Return (X, Y) of the center of cell containing provided text 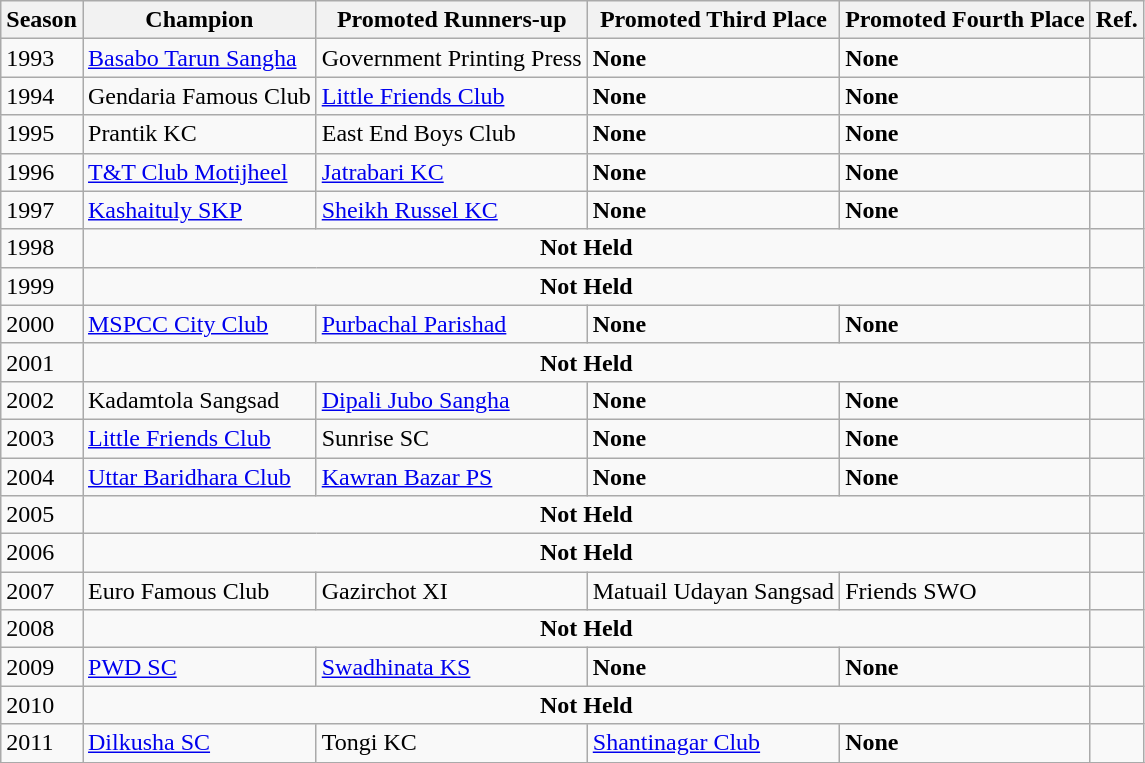
1996 (42, 172)
2008 (42, 629)
Purbachal Parishad (452, 324)
Basabo Tarun Sangha (199, 58)
East End Boys Club (452, 134)
Promoted Runners-up (452, 20)
Prantik KC (199, 134)
Promoted Fourth Place (966, 20)
Kashaituly SKP (199, 210)
Swadhinata KS (452, 667)
T&T Club Motijheel (199, 172)
Sunrise SC (452, 438)
Dipali Jubo Sangha (452, 400)
1998 (42, 248)
2005 (42, 515)
PWD SC (199, 667)
2003 (42, 438)
1993 (42, 58)
1999 (42, 286)
Gazirchot XI (452, 591)
Promoted Third Place (713, 20)
2010 (42, 705)
Season (42, 20)
1997 (42, 210)
2006 (42, 553)
Gendaria Famous Club (199, 96)
Dilkusha SC (199, 743)
Friends SWO (966, 591)
Kadamtola Sangsad (199, 400)
Tongi KC (452, 743)
2004 (42, 477)
1994 (42, 96)
Kawran Bazar PS (452, 477)
Sheikh Russel KC (452, 210)
Ref. (1116, 20)
MSPCC City Club (199, 324)
2001 (42, 362)
Shantinagar Club (713, 743)
Government Printing Press (452, 58)
Matuail Udayan Sangsad (713, 591)
2009 (42, 667)
Champion (199, 20)
2011 (42, 743)
2000 (42, 324)
1995 (42, 134)
Uttar Baridhara Club (199, 477)
Jatrabari KC (452, 172)
2002 (42, 400)
2007 (42, 591)
Euro Famous Club (199, 591)
